Return [x, y] of the center of cell containing provided text 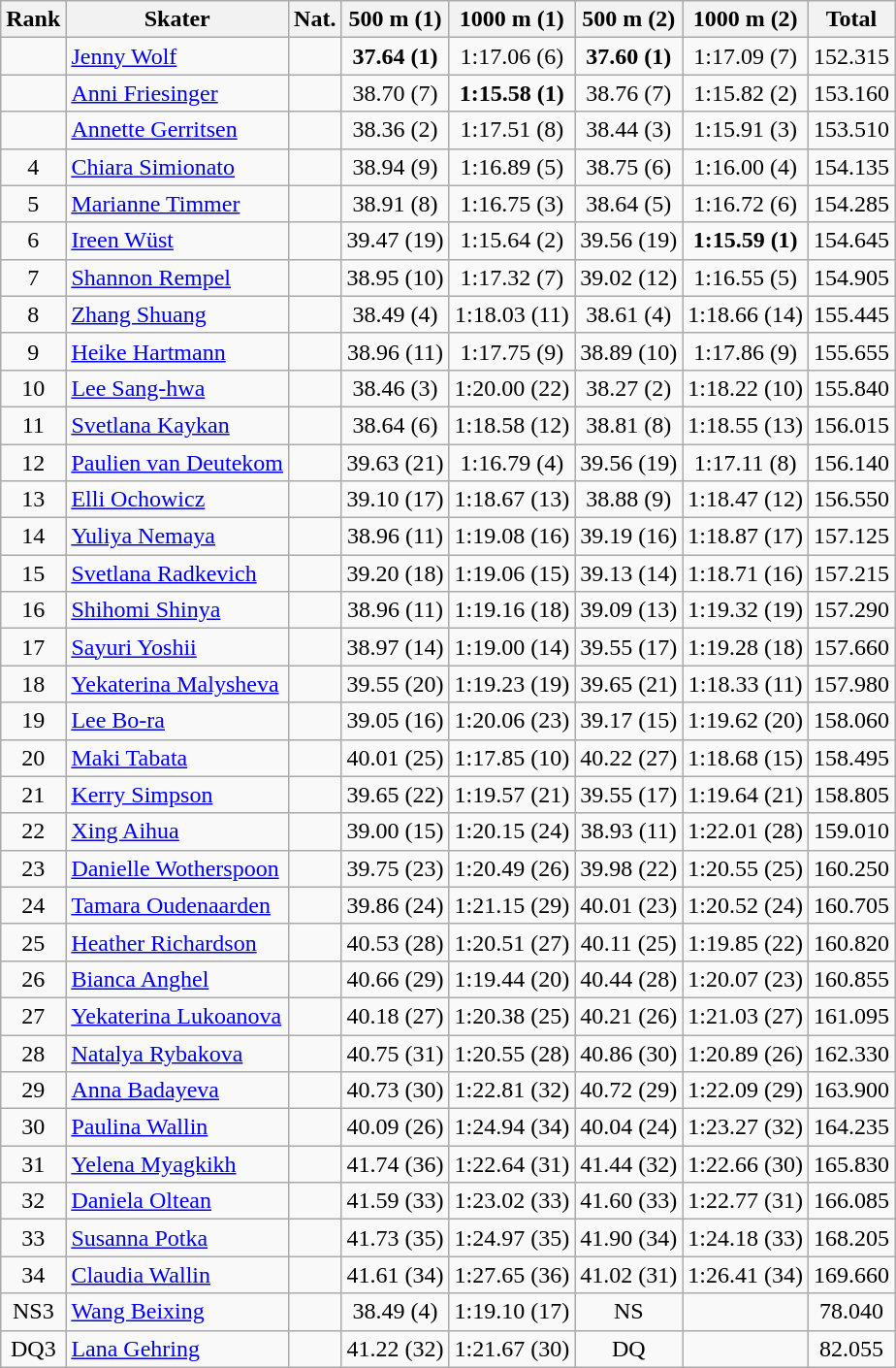
40.18 (27) [396, 1016]
1:18.87 (17) [746, 537]
40.11 (25) [628, 942]
21 [33, 795]
24 [33, 905]
155.655 [851, 351]
1:17.75 (9) [512, 351]
Lee Bo-ra [177, 721]
7 [33, 277]
38.46 (3) [396, 388]
1:18.33 (11) [746, 684]
153.160 [851, 93]
1:20.55 (25) [746, 868]
18 [33, 684]
Svetlana Radkevich [177, 573]
Yekaterina Lukoanova [177, 1016]
Yelena Myagkikh [177, 1164]
158.495 [851, 758]
39.13 (14) [628, 573]
1:22.81 (32) [512, 1091]
158.805 [851, 795]
1:20.15 (24) [512, 831]
39.75 (23) [396, 868]
39.00 (15) [396, 831]
40.44 (28) [628, 979]
40.01 (25) [396, 758]
31 [33, 1164]
1:15.64 (2) [512, 241]
1:18.67 (13) [512, 500]
39.10 (17) [396, 500]
1:19.16 (18) [512, 610]
1:20.49 (26) [512, 868]
40.66 (29) [396, 979]
Skater [177, 19]
DQ [628, 1349]
78.040 [851, 1312]
41.02 (31) [628, 1275]
158.060 [851, 721]
153.510 [851, 130]
14 [33, 537]
39.02 (12) [628, 277]
160.855 [851, 979]
1:16.00 (4) [746, 167]
1:19.28 (18) [746, 647]
6 [33, 241]
1:26.41 (34) [746, 1275]
1:23.02 (33) [512, 1201]
41.73 (35) [396, 1238]
157.980 [851, 684]
40.86 (30) [628, 1053]
1:20.55 (28) [512, 1053]
163.900 [851, 1091]
1:20.00 (22) [512, 388]
168.205 [851, 1238]
162.330 [851, 1053]
1:18.55 (13) [746, 425]
29 [33, 1091]
161.095 [851, 1016]
34 [33, 1275]
41.60 (33) [628, 1201]
157.660 [851, 647]
156.550 [851, 500]
Chiara Simionato [177, 167]
1:19.62 (20) [746, 721]
NS3 [33, 1312]
40.04 (24) [628, 1127]
39.98 (22) [628, 868]
160.820 [851, 942]
19 [33, 721]
39.63 (21) [396, 463]
Daniela Oltean [177, 1201]
160.250 [851, 868]
1:20.38 (25) [512, 1016]
1:19.44 (20) [512, 979]
38.64 (6) [396, 425]
Ireen Wüst [177, 241]
38.27 (2) [628, 388]
1:19.32 (19) [746, 610]
Claudia Wallin [177, 1275]
82.055 [851, 1349]
1:15.82 (2) [746, 93]
1:15.58 (1) [512, 93]
Annette Gerritsen [177, 130]
1:19.57 (21) [512, 795]
41.59 (33) [396, 1201]
157.215 [851, 573]
154.905 [851, 277]
5 [33, 204]
1:17.86 (9) [746, 351]
40.21 (26) [628, 1016]
1:18.03 (11) [512, 314]
39.17 (15) [628, 721]
1:20.51 (27) [512, 942]
160.705 [851, 905]
38.94 (9) [396, 167]
37.64 (1) [396, 56]
41.44 (32) [628, 1164]
155.445 [851, 314]
1:18.66 (14) [746, 314]
Wang Beixing [177, 1312]
1:19.85 (22) [746, 942]
40.01 (23) [628, 905]
38.89 (10) [628, 351]
Jenny Wolf [177, 56]
38.95 (10) [396, 277]
155.840 [851, 388]
38.81 (8) [628, 425]
157.290 [851, 610]
Lee Sang-hwa [177, 388]
1000 m (2) [746, 19]
Elli Ochowicz [177, 500]
1:17.51 (8) [512, 130]
40.73 (30) [396, 1091]
1:22.01 (28) [746, 831]
4 [33, 167]
154.135 [851, 167]
Natalya Rybakova [177, 1053]
1:22.09 (29) [746, 1091]
1:19.08 (16) [512, 537]
15 [33, 573]
39.47 (19) [396, 241]
41.61 (34) [396, 1275]
30 [33, 1127]
25 [33, 942]
1:17.85 (10) [512, 758]
39.86 (24) [396, 905]
33 [33, 1238]
NS [628, 1312]
165.830 [851, 1164]
1:18.68 (15) [746, 758]
159.010 [851, 831]
1:21.03 (27) [746, 1016]
23 [33, 868]
Paulina Wallin [177, 1127]
1:16.89 (5) [512, 167]
Svetlana Kaykan [177, 425]
40.09 (26) [396, 1127]
20 [33, 758]
Nat. [315, 19]
40.53 (28) [396, 942]
Shannon Rempel [177, 277]
156.140 [851, 463]
169.660 [851, 1275]
38.93 (11) [628, 831]
Anni Friesinger [177, 93]
1:24.18 (33) [746, 1238]
Xing Aihua [177, 831]
1:19.64 (21) [746, 795]
1:18.22 (10) [746, 388]
1:19.23 (19) [512, 684]
Zhang Shuang [177, 314]
37.60 (1) [628, 56]
1:22.64 (31) [512, 1164]
154.285 [851, 204]
38.88 (9) [628, 500]
1:17.11 (8) [746, 463]
1:18.47 (12) [746, 500]
10 [33, 388]
12 [33, 463]
Lana Gehring [177, 1349]
1:20.89 (26) [746, 1053]
Anna Badayeva [177, 1091]
13 [33, 500]
1:17.06 (6) [512, 56]
Danielle Wotherspoon [177, 868]
Tamara Oudenaarden [177, 905]
40.75 (31) [396, 1053]
16 [33, 610]
1:15.59 (1) [746, 241]
1:18.71 (16) [746, 573]
1:16.55 (5) [746, 277]
1:20.52 (24) [746, 905]
38.76 (7) [628, 93]
Heather Richardson [177, 942]
40.72 (29) [628, 1091]
41.74 (36) [396, 1164]
1:22.66 (30) [746, 1164]
26 [33, 979]
9 [33, 351]
Bianca Anghel [177, 979]
Kerry Simpson [177, 795]
1:15.91 (3) [746, 130]
166.085 [851, 1201]
Susanna Potka [177, 1238]
22 [33, 831]
1:18.58 (12) [512, 425]
38.44 (3) [628, 130]
39.55 (20) [396, 684]
Maki Tabata [177, 758]
Yuliya Nemaya [177, 537]
39.65 (22) [396, 795]
156.015 [851, 425]
Marianne Timmer [177, 204]
38.97 (14) [396, 647]
Heike Hartmann [177, 351]
1:19.10 (17) [512, 1312]
Rank [33, 19]
1:16.72 (6) [746, 204]
11 [33, 425]
41.22 (32) [396, 1349]
39.05 (16) [396, 721]
39.65 (21) [628, 684]
1:22.77 (31) [746, 1201]
17 [33, 647]
Shihomi Shinya [177, 610]
1:27.65 (36) [512, 1275]
500 m (1) [396, 19]
38.91 (8) [396, 204]
1:16.75 (3) [512, 204]
157.125 [851, 537]
38.64 (5) [628, 204]
1:21.67 (30) [512, 1349]
154.645 [851, 241]
152.315 [851, 56]
1:19.06 (15) [512, 573]
1:23.27 (32) [746, 1127]
1:20.07 (23) [746, 979]
28 [33, 1053]
39.19 (16) [628, 537]
1:17.32 (7) [512, 277]
38.61 (4) [628, 314]
38.36 (2) [396, 130]
DQ3 [33, 1349]
39.09 (13) [628, 610]
1:20.06 (23) [512, 721]
40.22 (27) [628, 758]
39.20 (18) [396, 573]
1:21.15 (29) [512, 905]
164.235 [851, 1127]
1:24.97 (35) [512, 1238]
Yekaterina Malysheva [177, 684]
38.75 (6) [628, 167]
41.90 (34) [628, 1238]
32 [33, 1201]
1:24.94 (34) [512, 1127]
38.70 (7) [396, 93]
Paulien van Deutekom [177, 463]
1:17.09 (7) [746, 56]
Total [851, 19]
500 m (2) [628, 19]
1:19.00 (14) [512, 647]
1:16.79 (4) [512, 463]
Sayuri Yoshii [177, 647]
27 [33, 1016]
1000 m (1) [512, 19]
8 [33, 314]
